For the text-containing cell, return its midpoint in (x, y) coordinate format. 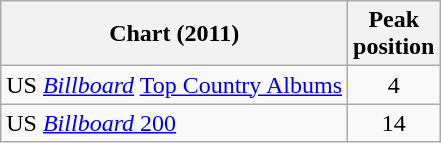
US Billboard 200 (174, 123)
4 (394, 85)
Peakposition (394, 34)
US Billboard Top Country Albums (174, 85)
14 (394, 123)
Chart (2011) (174, 34)
